Determine the (x, y) coordinate at the center of the cell enclosing the given text.  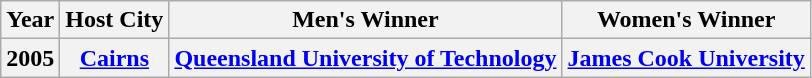
Year (30, 20)
Host City (114, 20)
Cairns (114, 58)
James Cook University (686, 58)
Queensland University of Technology (366, 58)
2005 (30, 58)
Women's Winner (686, 20)
Men's Winner (366, 20)
